Return the (X, Y) coordinate for the center point of the cell that contains the specified text.  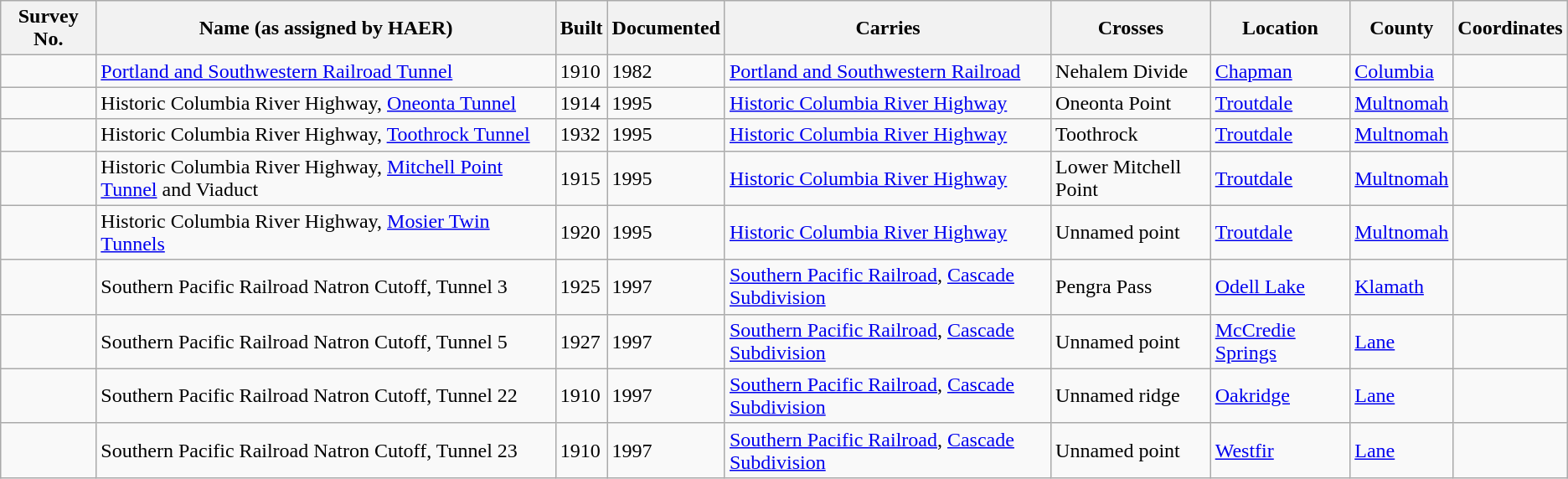
Crosses (1131, 28)
Nehalem Divide (1131, 71)
Toothrock (1131, 135)
County (1402, 28)
Chapman (1280, 71)
Historic Columbia River Highway, Toothrock Tunnel (327, 135)
Name (as assigned by HAER) (327, 28)
1925 (581, 286)
Westfir (1280, 451)
Historic Columbia River Highway, Mosier Twin Tunnels (327, 233)
Built (581, 28)
Lower Mitchell Point (1131, 178)
Oakridge (1280, 395)
1914 (581, 103)
Southern Pacific Railroad Natron Cutoff, Tunnel 23 (327, 451)
1915 (581, 178)
Documented (666, 28)
Historic Columbia River Highway, Mitchell Point Tunnel and Viaduct (327, 178)
Southern Pacific Railroad Natron Cutoff, Tunnel 5 (327, 342)
Coordinates (1510, 28)
Survey No. (49, 28)
1982 (666, 71)
Oneonta Point (1131, 103)
Klamath (1402, 286)
McCredie Springs (1280, 342)
Historic Columbia River Highway, Oneonta Tunnel (327, 103)
Location (1280, 28)
1932 (581, 135)
Portland and Southwestern Railroad (888, 71)
Southern Pacific Railroad Natron Cutoff, Tunnel 22 (327, 395)
Pengra Pass (1131, 286)
1927 (581, 342)
1920 (581, 233)
Columbia (1402, 71)
Portland and Southwestern Railroad Tunnel (327, 71)
Southern Pacific Railroad Natron Cutoff, Tunnel 3 (327, 286)
Unnamed ridge (1131, 395)
Carries (888, 28)
Odell Lake (1280, 286)
